Identify which cell holds the provided text, then report its (x, y) central coordinate. 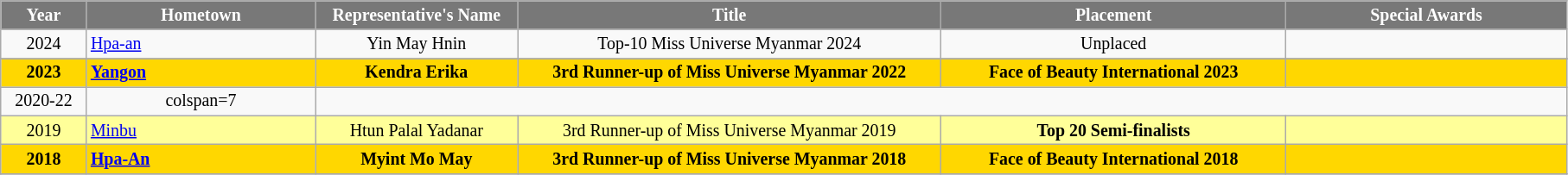
3rd Runner-up of Miss Universe Myanmar 2019 (730, 131)
colspan=7 (201, 102)
Placement (1113, 16)
2018 (43, 159)
2023 (43, 72)
Top-10 Miss Universe Myanmar 2024 (730, 43)
3rd Runner-up of Miss Universe Myanmar 2022 (730, 72)
Special Awards (1426, 16)
Hometown (201, 16)
Hpa-An (201, 159)
Face of Beauty International 2018 (1113, 159)
Representative's Name (417, 16)
2024 (43, 43)
Myint Mo May (417, 159)
Yangon (201, 72)
Kendra Erika (417, 72)
Unplaced (1113, 43)
Title (730, 16)
2019 (43, 131)
Face of Beauty International 2023 (1113, 72)
Top 20 Semi-finalists (1113, 131)
Year (43, 16)
Yin May Hnin (417, 43)
3rd Runner-up of Miss Universe Myanmar 2018 (730, 159)
2020-22 (43, 102)
Hpa-an (201, 43)
Htun Palal Yadanar (417, 131)
Minbu (201, 131)
